Scan for the cell matching the given text and deliver its (X, Y) coordinate at center. 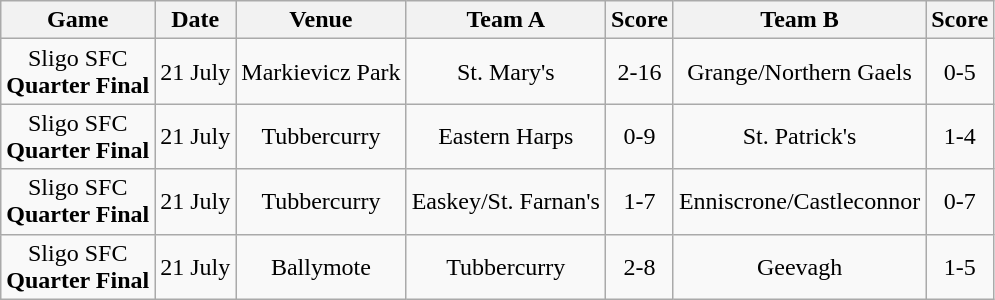
2-16 (639, 72)
0-9 (639, 136)
0-5 (960, 72)
Enniscrone/Castleconnor (799, 202)
Ballymote (321, 266)
St. Mary's (506, 72)
Game (78, 20)
1-7 (639, 202)
Team B (799, 20)
2-8 (639, 266)
1-5 (960, 266)
Team A (506, 20)
Geevagh (799, 266)
1-4 (960, 136)
St. Patrick's (799, 136)
Venue (321, 20)
Date (196, 20)
0-7 (960, 202)
Eastern Harps (506, 136)
Markievicz Park (321, 72)
Easkey/St. Farnan's (506, 202)
Grange/Northern Gaels (799, 72)
